Locate the cell with the specified text and output its (X, Y) center coordinate. 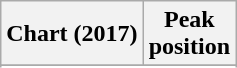
Chart (2017) (72, 34)
Peakposition (189, 34)
